Provide the [X, Y] coordinate of the cell's center where the given text is located.  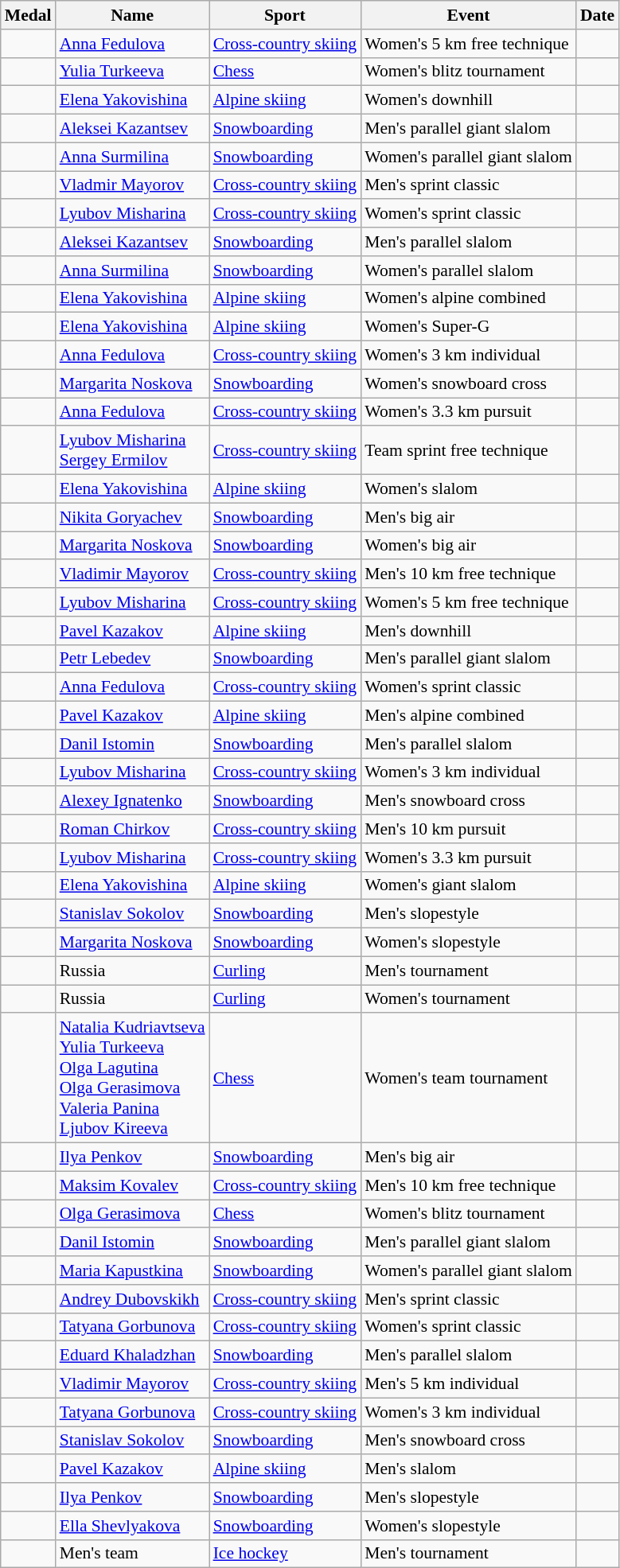
Men's 10 km pursuit [468, 829]
Team sprint free technique [468, 450]
Women's tournament [468, 999]
Andrey Dubovskikh [132, 1299]
Ella Shevlyakova [132, 1526]
Ice hockey [285, 1554]
Men's downhill [468, 631]
Sport [285, 15]
Women's alpine combined [468, 298]
Men's slalom [468, 1469]
Maria Kapustkina [132, 1270]
Roman Chirkov [132, 829]
Name [132, 15]
Women's snowboard cross [468, 383]
Men's team [132, 1554]
Women's slalom [468, 489]
Natalia KudriavtsevaYulia TurkeevaOlga LagutinaOlga GerasimovaValeria PaninaLjubov Kireeva [132, 1079]
Vladmir Mayorov [132, 185]
Maksim Kovalev [132, 1185]
Women's big air [468, 546]
Men's 5 km individual [468, 1384]
Men's alpine combined [468, 716]
Olga Gerasimova [132, 1214]
Nikita Goryachev [132, 517]
Medal [29, 15]
Women's Super-G [468, 327]
Eduard Khaladzhan [132, 1356]
Petr Lebedev [132, 659]
Women's team tournament [468, 1079]
Yulia Turkeeva [132, 72]
Alexey Ignatenko [132, 801]
Lyubov MisharinaSergey Ermilov [132, 450]
Women's downhill [468, 100]
Date [597, 15]
Event [468, 15]
Women's giant slalom [468, 885]
Women's parallel slalom [468, 270]
